Provide the [x, y] coordinate of the cell's center where the given text is located.  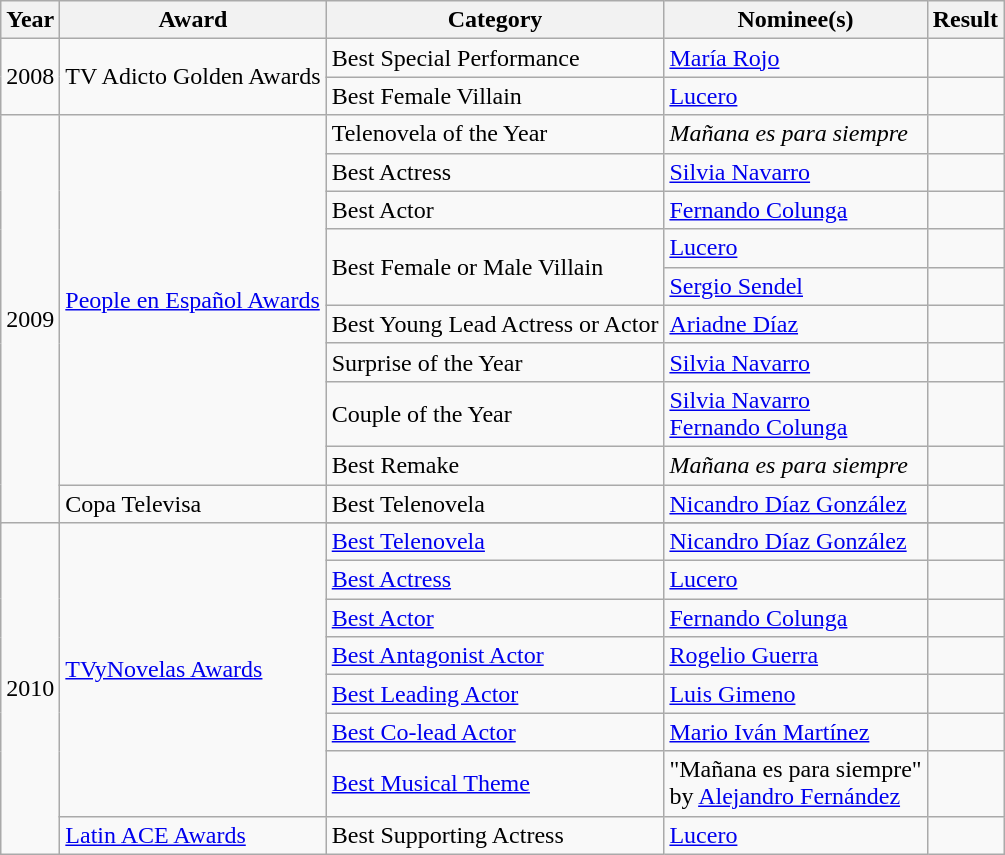
Telenovela of the Year [495, 134]
TVyNovelas Awards [193, 670]
Copa Televisa [193, 503]
"Mañana es para siempre" by Alejandro Fernández [796, 784]
Best Antagonist Actor [495, 656]
2010 [30, 689]
Latin ACE Awards [193, 835]
Result [965, 20]
Sergio Sendel [796, 286]
Best Remake [495, 465]
Couple of the Year [495, 414]
2009 [30, 319]
Category [495, 20]
Nominee(s) [796, 20]
Luis Gimeno [796, 694]
Rogelio Guerra [796, 656]
Best Young Lead Actress or Actor [495, 324]
Surprise of the Year [495, 362]
People en Español Awards [193, 300]
TV Adicto Golden Awards [193, 77]
Mario Iván Martínez [796, 732]
Ariadne Díaz [796, 324]
Best Co-lead Actor [495, 732]
Award [193, 20]
Silvia Navarro Fernando Colunga [796, 414]
2008 [30, 77]
María Rojo [796, 58]
Best Female Villain [495, 96]
Year [30, 20]
Best Female or Male Villain [495, 267]
Best Supporting Actress [495, 835]
Best Special Performance [495, 58]
Best Leading Actor [495, 694]
Best Musical Theme [495, 784]
